Find where the given text appears and provide that cell's center as [X, Y] coordinate. 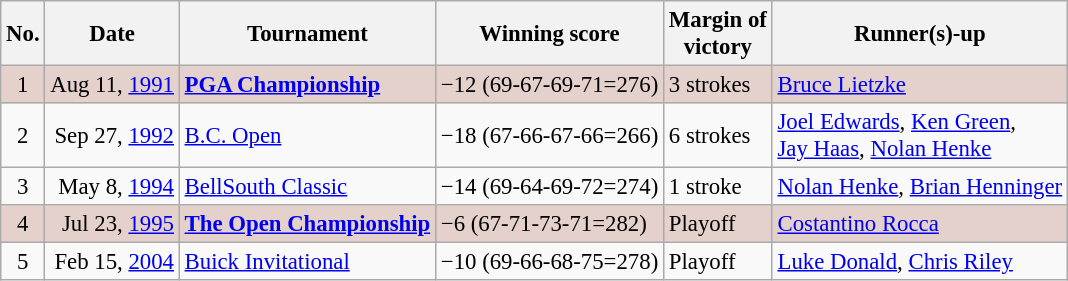
Jul 23, 1995 [112, 224]
−12 (69-67-69-71=276) [550, 85]
Bruce Lietzke [920, 85]
3 strokes [718, 85]
Tournament [307, 34]
No. [23, 34]
Luke Donald, Chris Riley [920, 262]
Margin ofvictory [718, 34]
B.C. Open [307, 136]
6 strokes [718, 136]
Date [112, 34]
Nolan Henke, Brian Henninger [920, 187]
Joel Edwards, Ken Green, Jay Haas, Nolan Henke [920, 136]
2 [23, 136]
Winning score [550, 34]
−10 (69-66-68-75=278) [550, 262]
4 [23, 224]
Buick Invitational [307, 262]
−18 (67-66-67-66=266) [550, 136]
May 8, 1994 [112, 187]
3 [23, 187]
1 [23, 85]
Costantino Rocca [920, 224]
5 [23, 262]
BellSouth Classic [307, 187]
−14 (69-64-69-72=274) [550, 187]
Runner(s)-up [920, 34]
Aug 11, 1991 [112, 85]
1 stroke [718, 187]
The Open Championship [307, 224]
−6 (67-71-73-71=282) [550, 224]
PGA Championship [307, 85]
Feb 15, 2004 [112, 262]
Sep 27, 1992 [112, 136]
